Locate the cell with the specified text and output its [X, Y] center coordinate. 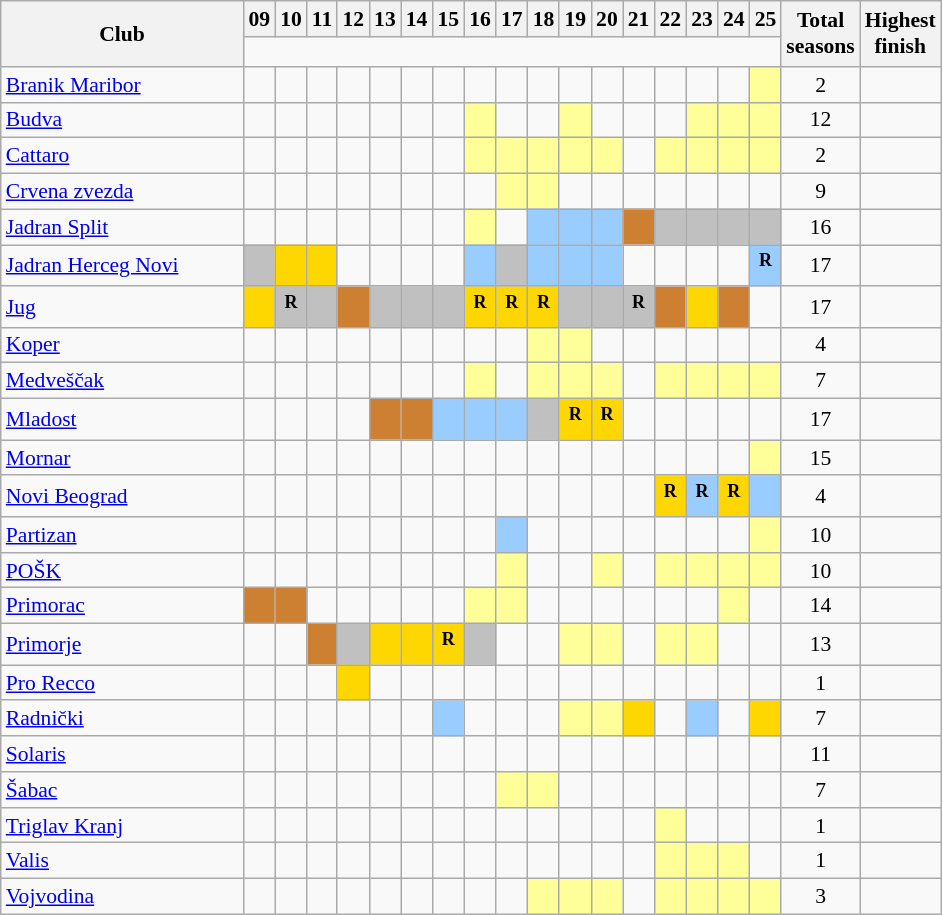
20 [607, 19]
Primorac [122, 606]
Mladost [122, 420]
9 [820, 192]
Novi Beograd [122, 496]
3 [820, 897]
Highestfinish [900, 34]
Valis [122, 861]
Triglav Kranj [122, 826]
Branik Maribor [122, 85]
Primorje [122, 644]
Budva [122, 120]
21 [639, 19]
09 [259, 19]
Šabac [122, 790]
24 [734, 19]
Crvena zvezda [122, 192]
Koper [122, 346]
23 [702, 19]
Jug [122, 306]
25 [766, 19]
Club [122, 34]
18 [544, 19]
Totalseasons [820, 34]
22 [670, 19]
Radnički [122, 719]
POŠK [122, 571]
Jadran Herceg Novi [122, 266]
Solaris [122, 754]
Vojvodina [122, 897]
Cattaro [122, 156]
Pro Recco [122, 683]
Jadran Split [122, 227]
Partizan [122, 535]
Medveščak [122, 381]
19 [575, 19]
Mornar [122, 458]
